Provide the (x, y) coordinate of the cell's center where the given text is located.  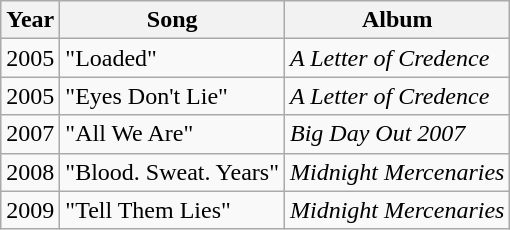
Song (172, 20)
2009 (30, 210)
"Blood. Sweat. Years" (172, 172)
Big Day Out 2007 (396, 134)
"All We Are" (172, 134)
"Tell Them Lies" (172, 210)
"Loaded" (172, 58)
2007 (30, 134)
"Eyes Don't Lie" (172, 96)
2008 (30, 172)
Year (30, 20)
Album (396, 20)
